Detect which cell encompasses the target text, then output its (x, y) center coordinate. 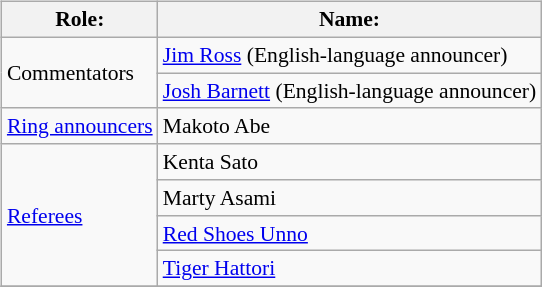
Role: (80, 20)
Ring announcers (80, 126)
Referees (80, 215)
Makoto Abe (350, 126)
Name: (350, 20)
Commentators (80, 72)
Marty Asami (350, 198)
Josh Barnett (English-language announcer) (350, 91)
Kenta Sato (350, 162)
Tiger Hattori (350, 269)
Red Shoes Unno (350, 233)
Jim Ross (English-language announcer) (350, 55)
